Provide the (x, y) coordinate of the cell's center where the given text is located.  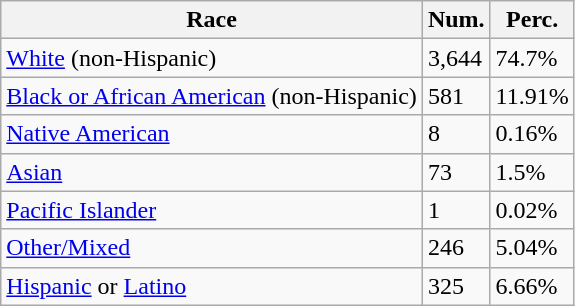
Black or African American (non-Hispanic) (212, 96)
0.16% (532, 134)
246 (456, 248)
1.5% (532, 172)
Asian (212, 172)
Hispanic or Latino (212, 286)
73 (456, 172)
0.02% (532, 210)
Pacific Islander (212, 210)
Other/Mixed (212, 248)
74.7% (532, 58)
11.91% (532, 96)
581 (456, 96)
8 (456, 134)
6.66% (532, 286)
Native American (212, 134)
325 (456, 286)
Perc. (532, 20)
5.04% (532, 248)
White (non-Hispanic) (212, 58)
Race (212, 20)
3,644 (456, 58)
Num. (456, 20)
1 (456, 210)
